Pinpoint the cell where the given text exists, returning its (x, y) midpoint coordinate. 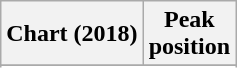
Peakposition (189, 34)
Chart (2018) (72, 34)
